Identify which cell holds the provided text, then report its [x, y] central coordinate. 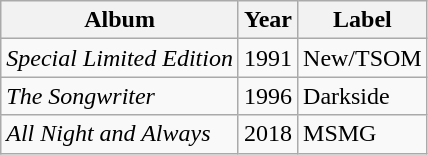
1996 [268, 96]
New/TSOM [363, 58]
All Night and Always [120, 134]
Darkside [363, 96]
Album [120, 20]
1991 [268, 58]
Label [363, 20]
The Songwriter [120, 96]
MSMG [363, 134]
2018 [268, 134]
Year [268, 20]
Special Limited Edition [120, 58]
